For the text-containing cell, return its midpoint in (X, Y) coordinate format. 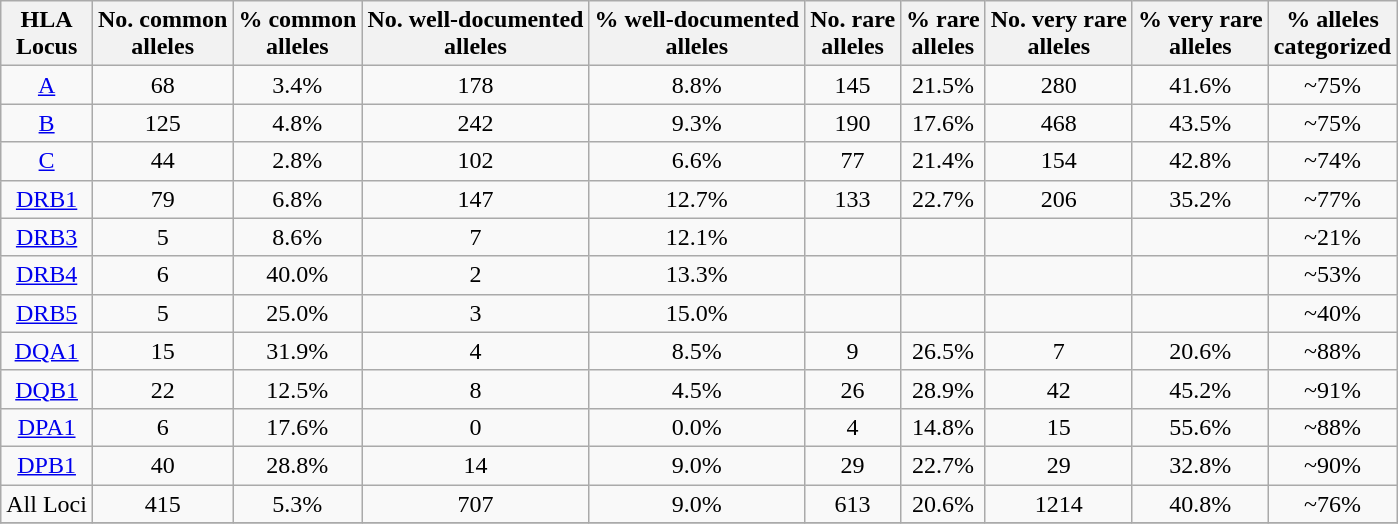
No. rarealleles (853, 34)
~53% (1332, 275)
15.0% (697, 313)
32.8% (1200, 465)
242 (476, 123)
415 (162, 503)
~21% (1332, 237)
8.5% (697, 351)
25.0% (298, 313)
3.4% (298, 85)
12.7% (697, 199)
21.4% (944, 161)
4.5% (697, 389)
B (47, 123)
DRB3 (47, 237)
9.3% (697, 123)
42 (1058, 389)
40 (162, 465)
DQA1 (47, 351)
A (47, 85)
~77% (1332, 199)
6.8% (298, 199)
35.2% (1200, 199)
41.6% (1200, 85)
0.0% (697, 427)
14 (476, 465)
125 (162, 123)
707 (476, 503)
77 (853, 161)
~91% (1332, 389)
No. well-documentedalleles (476, 34)
22 (162, 389)
68 (162, 85)
DQB1 (47, 389)
4.8% (298, 123)
55.6% (1200, 427)
26 (853, 389)
43.5% (1200, 123)
~76% (1332, 503)
154 (1058, 161)
No. very rarealleles (1058, 34)
% allelescategorized (1332, 34)
DRB1 (47, 199)
28.9% (944, 389)
No. commonalleles (162, 34)
DRB4 (47, 275)
5.3% (298, 503)
190 (853, 123)
% very rarealleles (1200, 34)
9 (853, 351)
79 (162, 199)
178 (476, 85)
40.0% (298, 275)
1214 (1058, 503)
DPB1 (47, 465)
42.8% (1200, 161)
8.8% (697, 85)
21.5% (944, 85)
2.8% (298, 161)
40.8% (1200, 503)
~74% (1332, 161)
8.6% (298, 237)
280 (1058, 85)
45.2% (1200, 389)
~90% (1332, 465)
44 (162, 161)
28.8% (298, 465)
DPA1 (47, 427)
13.3% (697, 275)
14.8% (944, 427)
2 (476, 275)
DRB5 (47, 313)
% commonalleles (298, 34)
31.9% (298, 351)
~40% (1332, 313)
HLALocus (47, 34)
133 (853, 199)
102 (476, 161)
C (47, 161)
0 (476, 427)
12.1% (697, 237)
12.5% (298, 389)
All Loci (47, 503)
145 (853, 85)
26.5% (944, 351)
3 (476, 313)
147 (476, 199)
% rarealleles (944, 34)
% well-documentedalleles (697, 34)
468 (1058, 123)
6.6% (697, 161)
613 (853, 503)
8 (476, 389)
206 (1058, 199)
